Extract the [X, Y] coordinate from the center of the cell holding the provided text.  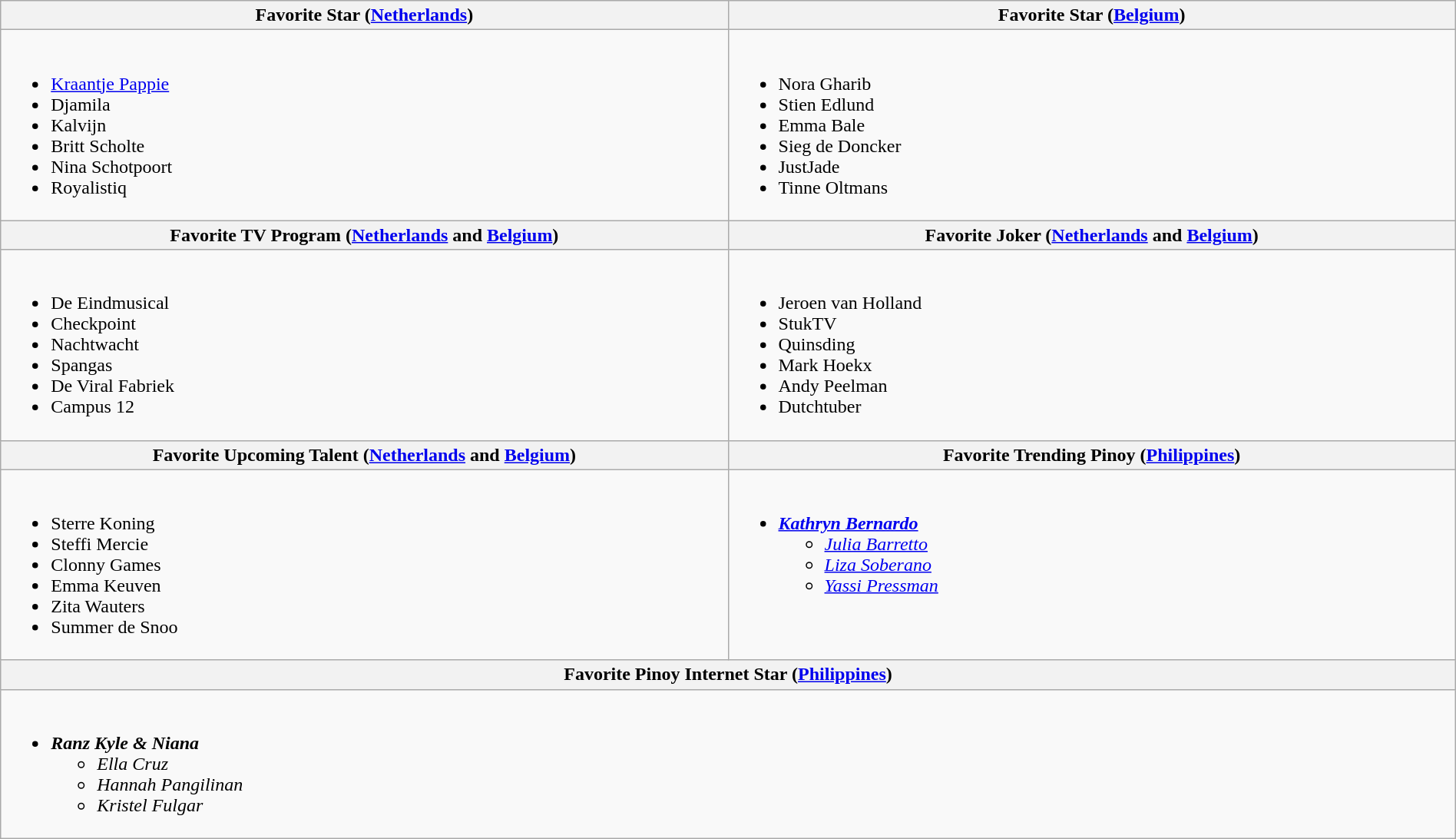
Favorite Star (Belgium) [1092, 15]
Favorite Upcoming Talent (Netherlands and Belgium) [364, 455]
De EindmusicalCheckpointNachtwachtSpangasDe Viral FabriekCampus 12 [364, 345]
Favorite Pinoy Internet Star (Philippines) [728, 675]
Kathryn BernardoJulia BarrettoLiza SoberanoYassi Pressman [1092, 565]
Nora GharibStien EdlundEmma BaleSieg de DonckerJustJadeTinne Oltmans [1092, 125]
Ranz Kyle & NianaElla CruzHannah PangilinanKristel Fulgar [728, 764]
Favorite Trending Pinoy (Philippines) [1092, 455]
Kraantje PappieDjamilaKalvijnBritt ScholteNina SchotpoortRoyalistiq [364, 125]
Favorite TV Program (Netherlands and Belgium) [364, 235]
Jeroen van HollandStukTVQuinsdingMark HoekxAndy PeelmanDutchtuber [1092, 345]
Sterre KoningSteffi MercieClonny GamesEmma KeuvenZita WautersSummer de Snoo [364, 565]
Favorite Joker (Netherlands and Belgium) [1092, 235]
Favorite Star (Netherlands) [364, 15]
